From the cell containing the given text, extract its center point as (x, y) coordinate. 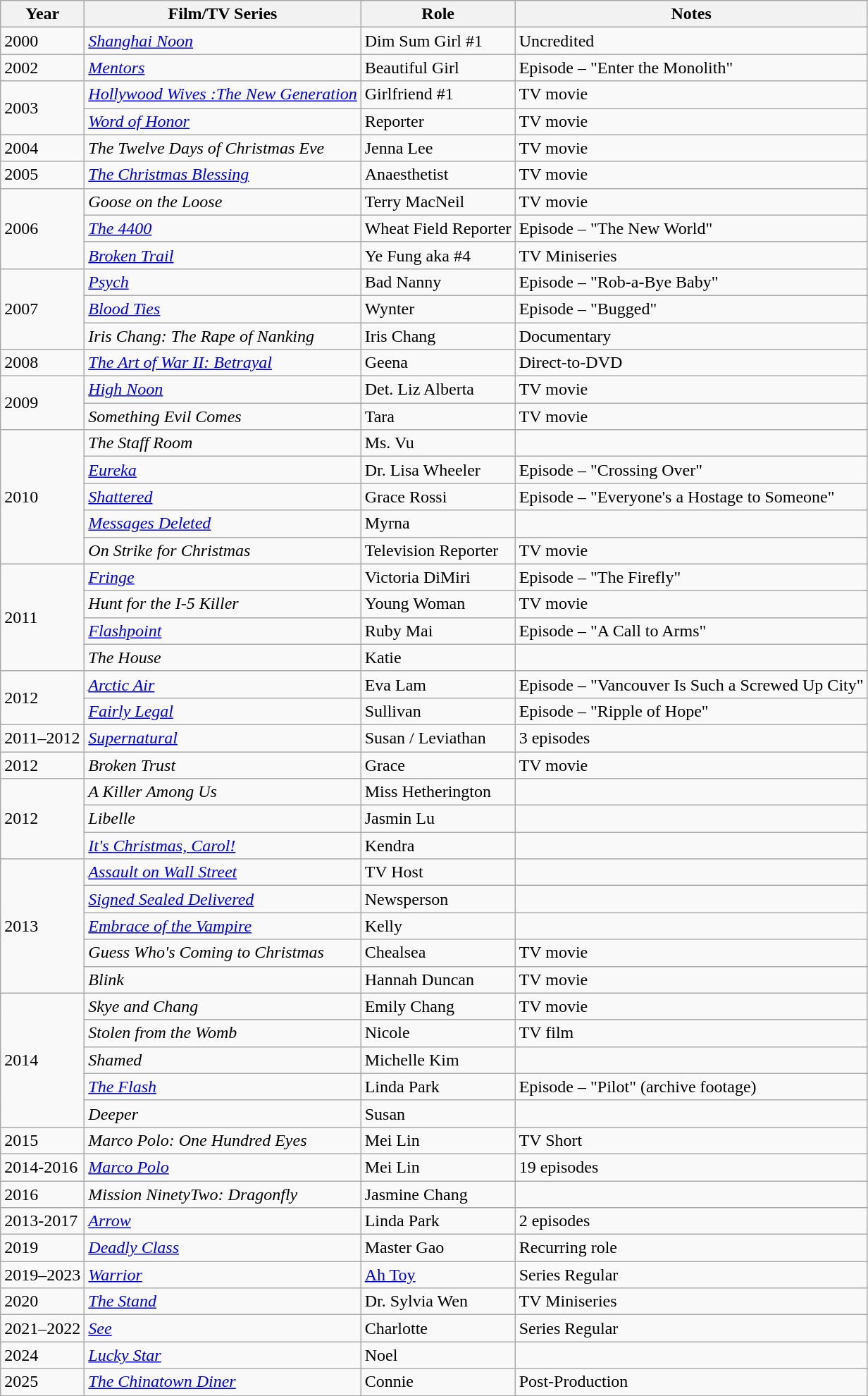
Dr. Sylvia Wen (438, 1302)
Goose on the Loose (223, 202)
Mentors (223, 68)
The Stand (223, 1302)
2009 (42, 403)
Ye Fung aka #4 (438, 255)
2020 (42, 1302)
Direct-to-DVD (691, 363)
Broken Trust (223, 765)
Assault on Wall Street (223, 872)
Reporter (438, 121)
2021–2022 (42, 1328)
Recurring role (691, 1248)
Episode – "A Call to Arms" (691, 631)
Documentary (691, 336)
Jasmine Chang (438, 1194)
Dim Sum Girl #1 (438, 41)
2016 (42, 1194)
Supernatural (223, 738)
Bad Nanny (438, 282)
Embrace of the Vampire (223, 926)
2003 (42, 108)
Wheat Field Reporter (438, 228)
Kelly (438, 926)
2015 (42, 1140)
It's Christmas, Carol! (223, 846)
Ruby Mai (438, 631)
Psych (223, 282)
The 4400 (223, 228)
Shamed (223, 1060)
Myrna (438, 524)
See (223, 1328)
Connie (438, 1382)
Arctic Air (223, 684)
Mission NinetyTwo: Dragonfly (223, 1194)
The House (223, 657)
The Flash (223, 1087)
3 episodes (691, 738)
Tara (438, 416)
2007 (42, 309)
Ah Toy (438, 1275)
Lucky Star (223, 1355)
On Strike for Christmas (223, 550)
2005 (42, 175)
Wynter (438, 309)
2014-2016 (42, 1167)
Episode – "Rob-a-Bye Baby" (691, 282)
Episode – "The Firefly" (691, 577)
Grace Rossi (438, 497)
Anaesthetist (438, 175)
Newsperson (438, 899)
Shanghai Noon (223, 41)
Signed Sealed Delivered (223, 899)
Arrow (223, 1221)
Young Woman (438, 604)
Television Reporter (438, 550)
Jenna Lee (438, 148)
Eva Lam (438, 684)
Girlfriend #1 (438, 94)
Hollywood Wives :The New Generation (223, 94)
Blink (223, 980)
Flashpoint (223, 631)
Marco Polo (223, 1167)
Film/TV Series (223, 14)
Word of Honor (223, 121)
Grace (438, 765)
Deadly Class (223, 1248)
Marco Polo: One Hundred Eyes (223, 1140)
Susan / Leviathan (438, 738)
Stolen from the Womb (223, 1033)
Blood Ties (223, 309)
Uncredited (691, 41)
2011–2012 (42, 738)
2010 (42, 497)
TV film (691, 1033)
Kendra (438, 846)
Dr. Lisa Wheeler (438, 470)
2004 (42, 148)
Fringe (223, 577)
2013 (42, 926)
Emily Chang (438, 1006)
Episode – "Everyone's a Hostage to Someone" (691, 497)
Michelle Kim (438, 1060)
Episode – "Ripple of Hope" (691, 711)
Master Gao (438, 1248)
2024 (42, 1355)
2019–2023 (42, 1275)
The Twelve Days of Christmas Eve (223, 148)
Messages Deleted (223, 524)
Miss Hetherington (438, 792)
Sullivan (438, 711)
Ms. Vu (438, 443)
Charlotte (438, 1328)
Post-Production (691, 1382)
Warrior (223, 1275)
2 episodes (691, 1221)
Episode – "Vancouver Is Such a Screwed Up City" (691, 684)
Beautiful Girl (438, 68)
A Killer Among Us (223, 792)
2014 (42, 1060)
19 episodes (691, 1167)
Episode – "Bugged" (691, 309)
Det. Liz Alberta (438, 390)
Jasmin Lu (438, 819)
Katie (438, 657)
TV Short (691, 1140)
Nicole (438, 1033)
2013-2017 (42, 1221)
Hunt for the I-5 Killer (223, 604)
TV Host (438, 872)
The Staff Room (223, 443)
Iris Chang: The Rape of Nanking (223, 336)
The Christmas Blessing (223, 175)
Chealsea (438, 953)
High Noon (223, 390)
2019 (42, 1248)
Episode – "Enter the Monolith" (691, 68)
Shattered (223, 497)
The Art of War II: Betrayal (223, 363)
Victoria DiMiri (438, 577)
Notes (691, 14)
Episode – "The New World" (691, 228)
Iris Chang (438, 336)
Episode – "Pilot" (archive footage) (691, 1087)
2000 (42, 41)
Libelle (223, 819)
2006 (42, 228)
2025 (42, 1382)
Susan (438, 1113)
2008 (42, 363)
Something Evil Comes (223, 416)
2011 (42, 617)
Deeper (223, 1113)
Year (42, 14)
Fairly Legal (223, 711)
Hannah Duncan (438, 980)
Broken Trail (223, 255)
The Chinatown Diner (223, 1382)
2002 (42, 68)
Skye and Chang (223, 1006)
Role (438, 14)
Guess Who's Coming to Christmas (223, 953)
Eureka (223, 470)
Geena (438, 363)
Noel (438, 1355)
Terry MacNeil (438, 202)
Episode – "Crossing Over" (691, 470)
